Find where the given text appears and provide that cell's center as [X, Y] coordinate. 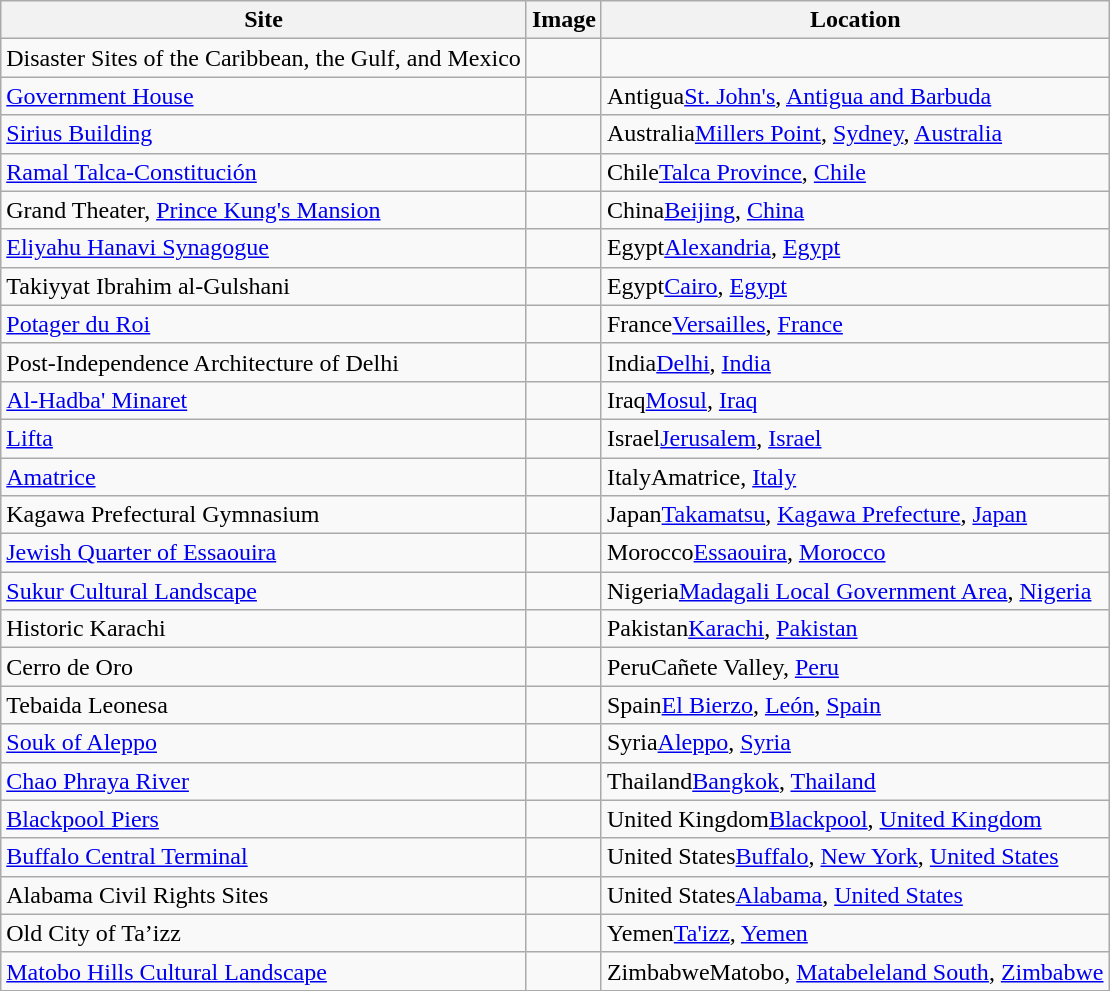
Old City of Ta’izz [264, 933]
Alabama Civil Rights Sites [264, 895]
JapanTakamatsu, Kagawa Prefecture, Japan [855, 515]
EgyptCairo, Egypt [855, 286]
EgyptAlexandria, Egypt [855, 248]
PeruCañete Valley, Peru [855, 667]
Amatrice [264, 477]
Matobo Hills Cultural Landscape [264, 971]
Jewish Quarter of Essaouira [264, 553]
Site [264, 20]
United KingdomBlackpool, United Kingdom [855, 819]
PakistanKarachi, Pakistan [855, 629]
United StatesBuffalo, New York, United States [855, 857]
Buffalo Central Terminal [264, 857]
Potager du Roi [264, 324]
NigeriaMadagali Local Government Area, Nigeria [855, 591]
ItalyAmatrice, Italy [855, 477]
Grand Theater, Prince Kung's Mansion [264, 210]
Lifta [264, 438]
Image [564, 20]
Tebaida Leonesa [264, 705]
Sukur Cultural Landscape [264, 591]
Chao Phraya River [264, 781]
Souk of Aleppo [264, 743]
Cerro de Oro [264, 667]
AntiguaSt. John's, Antigua and Barbuda [855, 96]
Government House [264, 96]
Sirius Building [264, 134]
ChinaBeijing, China [855, 210]
IraqMosul, Iraq [855, 400]
YemenTa'izz, Yemen [855, 933]
Blackpool Piers [264, 819]
United StatesAlabama, United States [855, 895]
IndiaDelhi, India [855, 362]
MoroccoEssaouira, Morocco [855, 553]
ChileTalca Province, Chile [855, 172]
ThailandBangkok, Thailand [855, 781]
FranceVersailles, France [855, 324]
SpainEl Bierzo, León, Spain [855, 705]
Location [855, 20]
Ramal Talca-Constitución [264, 172]
Kagawa Prefectural Gymnasium [264, 515]
Eliyahu Hanavi Synagogue [264, 248]
Al-Hadba' Minaret [264, 400]
Post-Independence Architecture of Delhi [264, 362]
ZimbabweMatobo, Matabeleland South, Zimbabwe [855, 971]
SyriaAleppo, Syria [855, 743]
Takiyyat Ibrahim al-Gulshani [264, 286]
IsraelJerusalem, Israel [855, 438]
AustraliaMillers Point, Sydney, Australia [855, 134]
Disaster Sites of the Caribbean, the Gulf, and Mexico [264, 58]
Historic Karachi [264, 629]
